Extract the (x, y) coordinate from the center of the cell holding the provided text.  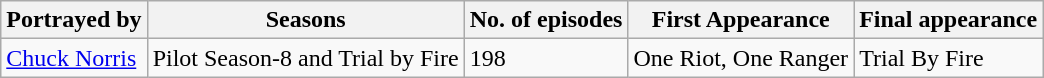
198 (546, 58)
Portrayed by (74, 20)
Final appearance (948, 20)
No. of episodes (546, 20)
Seasons (306, 20)
One Riot, One Ranger (741, 58)
Trial By Fire (948, 58)
First Appearance (741, 20)
Pilot Season-8 and Trial by Fire (306, 58)
Chuck Norris (74, 58)
